Pinpoint the cell where the given text exists, returning its (X, Y) midpoint coordinate. 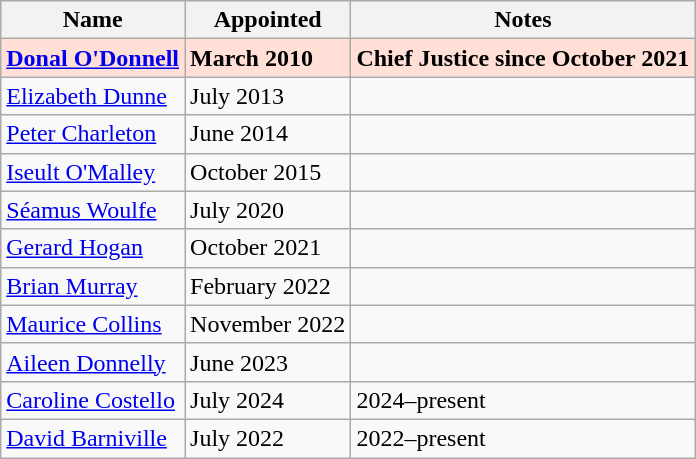
Donal O'Donnell (93, 58)
November 2022 (268, 324)
Appointed (268, 20)
June 2023 (268, 362)
October 2021 (268, 248)
Iseult O'Malley (93, 172)
Elizabeth Dunne (93, 96)
June 2014 (268, 134)
2024–present (523, 400)
Name (93, 20)
Notes (523, 20)
2022–present (523, 438)
Chief Justice since October 2021 (523, 58)
February 2022 (268, 286)
July 2013 (268, 96)
March 2010 (268, 58)
Gerard Hogan (93, 248)
July 2022 (268, 438)
October 2015 (268, 172)
July 2020 (268, 210)
Aileen Donnelly (93, 362)
Peter Charleton (93, 134)
July 2024 (268, 400)
Caroline Costello (93, 400)
Brian Murray (93, 286)
Séamus Woulfe (93, 210)
Maurice Collins (93, 324)
David Barniville (93, 438)
